Detect which cell encompasses the target text, then output its (x, y) center coordinate. 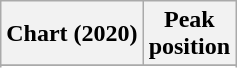
Peakposition (189, 34)
Chart (2020) (72, 34)
